Return the (x, y) coordinate for the center point of the cell that contains the specified text.  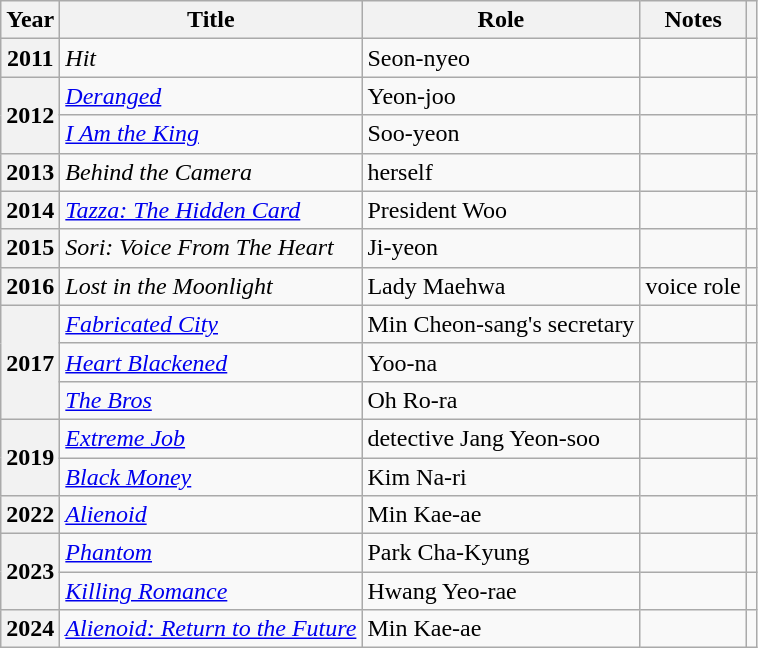
Soo-yeon (501, 134)
Phantom (211, 553)
Extreme Job (211, 438)
Park Cha-Kyung (501, 553)
Ji-yeon (501, 248)
Seon-nyeo (501, 58)
I Am the King (211, 134)
2024 (30, 629)
Black Money (211, 477)
The Bros (211, 400)
Oh Ro-ra (501, 400)
Lost in the Moonlight (211, 286)
Role (501, 20)
Heart Blackened (211, 362)
2012 (30, 115)
2014 (30, 210)
Alienoid: Return to the Future (211, 629)
Fabricated City (211, 324)
2023 (30, 572)
2016 (30, 286)
2017 (30, 362)
Year (30, 20)
Behind the Camera (211, 172)
Notes (693, 20)
Tazza: The Hidden Card (211, 210)
Hit (211, 58)
Yoo-na (501, 362)
Alienoid (211, 515)
2015 (30, 248)
detective Jang Yeon-soo (501, 438)
voice role (693, 286)
herself (501, 172)
Kim Na-ri (501, 477)
Min Cheon-sang's secretary (501, 324)
2019 (30, 457)
Killing Romance (211, 591)
Lady Maehwa (501, 286)
2022 (30, 515)
Yeon-joo (501, 96)
Sori: Voice From The Heart (211, 248)
Title (211, 20)
Deranged (211, 96)
2011 (30, 58)
2013 (30, 172)
President Woo (501, 210)
Hwang Yeo-rae (501, 591)
